Return (x, y) of the center of cell containing provided text 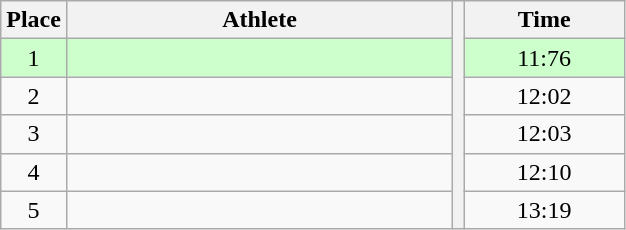
Athlete (259, 20)
5 (34, 210)
2 (34, 96)
12:02 (544, 96)
3 (34, 134)
4 (34, 172)
12:10 (544, 172)
13:19 (544, 210)
11:76 (544, 58)
12:03 (544, 134)
1 (34, 58)
Time (544, 20)
Place (34, 20)
